Extract the [x, y] coordinate from the center of the cell holding the provided text.  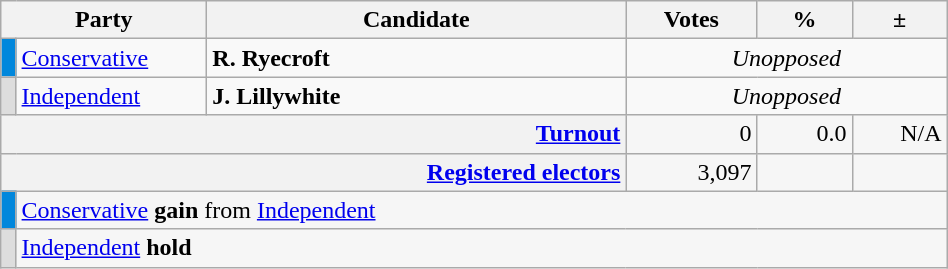
± [900, 20]
3,097 [692, 172]
Registered electors [314, 172]
J. Lillywhite [416, 96]
Votes [692, 20]
R. Ryecroft [416, 58]
Independent [112, 96]
0 [692, 134]
Candidate [416, 20]
Conservative [112, 58]
0.0 [804, 134]
Independent hold [482, 248]
% [804, 20]
Turnout [314, 134]
N/A [900, 134]
Conservative gain from Independent [482, 210]
Party [104, 20]
